Output the (x, y) coordinate of the center of the cell containing the given text.  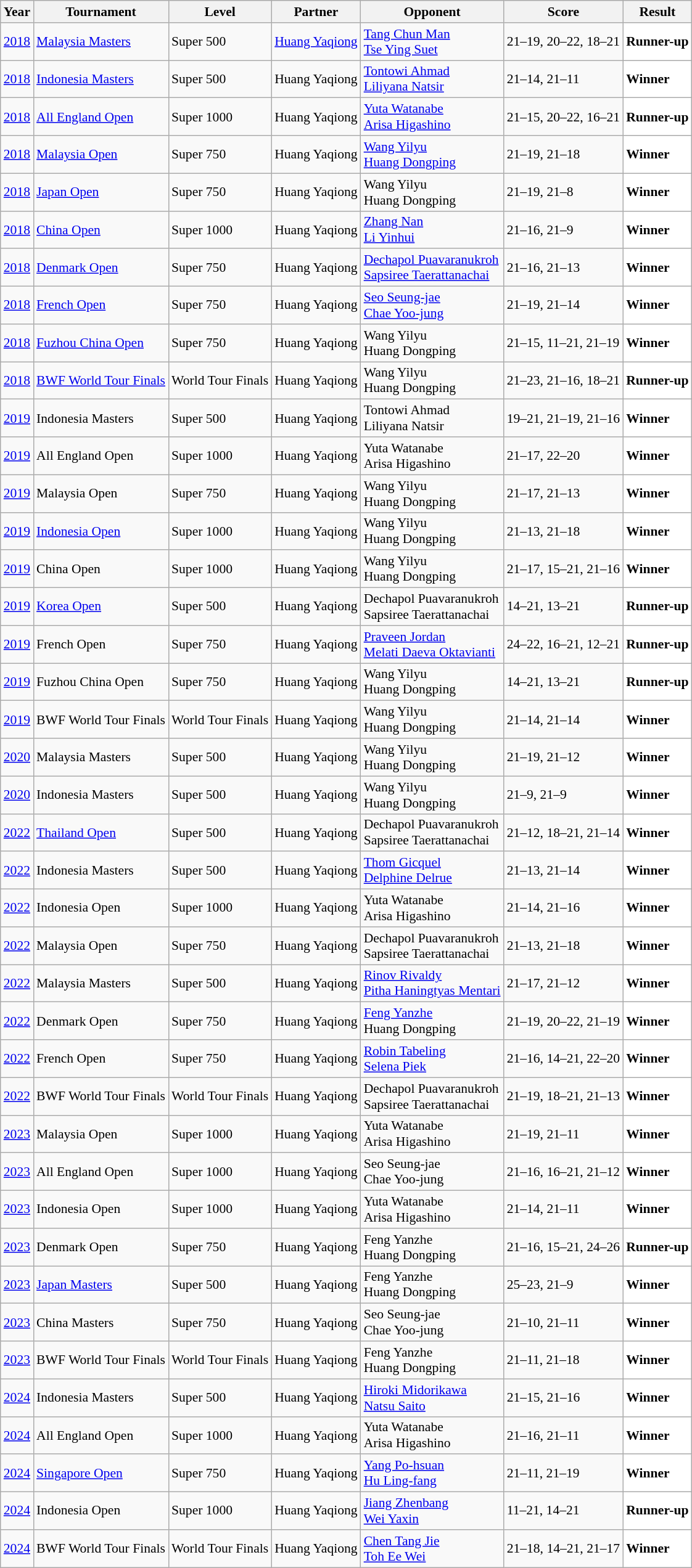
21–19, 21–12 (564, 757)
21–19, 21–14 (564, 306)
Year (17, 12)
Partner (316, 12)
Level (220, 12)
Thom Gicquel Delphine Delrue (432, 870)
21–16, 21–13 (564, 267)
24–22, 16–21, 12–21 (564, 645)
21–16, 16–21, 21–12 (564, 1172)
Score (564, 12)
Tang Chun Man Tse Ying Suet (432, 42)
Opponent (432, 12)
China Masters (101, 1323)
25–23, 21–9 (564, 1284)
11–21, 14–21 (564, 1511)
Tournament (101, 12)
Korea Open (101, 606)
21–16, 15–21, 24–26 (564, 1247)
21–15, 20–22, 16–21 (564, 117)
Chen Tang Jie Toh Ee Wei (432, 1548)
19–21, 21–19, 21–16 (564, 418)
21–23, 21–16, 18–21 (564, 381)
Singapore Open (101, 1473)
21–13, 21–14 (564, 870)
Robin Tabeling Selena Piek (432, 1059)
Praveen Jordan Melati Daeva Oktavianti (432, 645)
21–19, 20–22, 21–19 (564, 1021)
Japan Masters (101, 1284)
21–11, 21–19 (564, 1473)
Result (657, 12)
Yang Po-hsuan Hu Ling-fang (432, 1473)
Zhang Nan Li Yinhui (432, 229)
21–12, 18–21, 21–14 (564, 832)
21–15, 11–21, 21–19 (564, 343)
21–10, 21–11 (564, 1323)
21–17, 21–12 (564, 984)
21–14, 21–14 (564, 720)
Jiang Zhenbang Wei Yaxin (432, 1511)
21–11, 21–18 (564, 1360)
21–19, 21–11 (564, 1134)
21–14, 21–16 (564, 909)
21–16, 14–21, 22–20 (564, 1059)
21–18, 14–21, 21–17 (564, 1548)
21–16, 21–9 (564, 229)
21–19, 18–21, 21–13 (564, 1096)
21–17, 15–21, 21–16 (564, 570)
Rinov Rivaldy Pitha Haningtyas Mentari (432, 984)
Thailand Open (101, 832)
21–17, 21–13 (564, 493)
21–16, 21–11 (564, 1435)
21–19, 21–8 (564, 192)
21–19, 21–18 (564, 154)
21–15, 21–16 (564, 1398)
Hiroki Midorikawa Natsu Saito (432, 1398)
Japan Open (101, 192)
21–19, 20–22, 18–21 (564, 42)
21–9, 21–9 (564, 795)
21–17, 22–20 (564, 456)
